Detect which cell encompasses the target text, then output its (x, y) center coordinate. 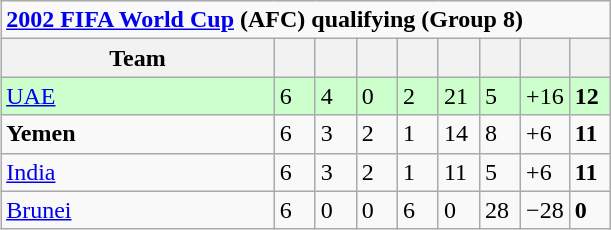
28 (500, 210)
India (138, 172)
−28 (546, 210)
12 (590, 96)
Brunei (138, 210)
4 (336, 96)
21 (458, 96)
2002 FIFA World Cup (AFC) qualifying (Group 8) (306, 20)
14 (458, 134)
8 (500, 134)
Team (138, 58)
Yemen (138, 134)
+16 (546, 96)
UAE (138, 96)
